Locate the cell with the specified text and output its (x, y) center coordinate. 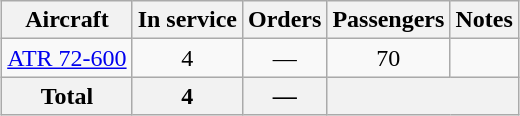
Passengers (388, 20)
In service (187, 20)
Total (67, 96)
Notes (484, 20)
70 (388, 58)
ATR 72-600 (67, 58)
Orders (284, 20)
Aircraft (67, 20)
